Scan for the cell matching the given text and deliver its (x, y) coordinate at center. 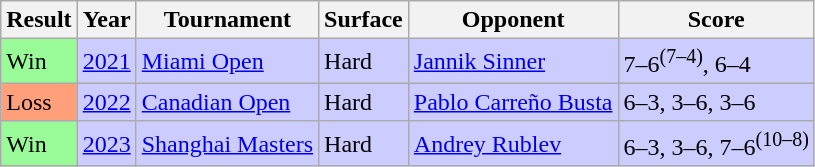
Shanghai Masters (227, 144)
Year (106, 20)
2022 (106, 102)
Andrey Rublev (513, 144)
2021 (106, 62)
Opponent (513, 20)
7–6(7–4), 6–4 (716, 62)
6–3, 3–6, 7–6(10–8) (716, 144)
Miami Open (227, 62)
Pablo Carreño Busta (513, 102)
Surface (364, 20)
2023 (106, 144)
Result (39, 20)
Loss (39, 102)
Tournament (227, 20)
Jannik Sinner (513, 62)
Score (716, 20)
6–3, 3–6, 3–6 (716, 102)
Canadian Open (227, 102)
